Determine the (X, Y) coordinate at the center of the cell enclosing the given text.  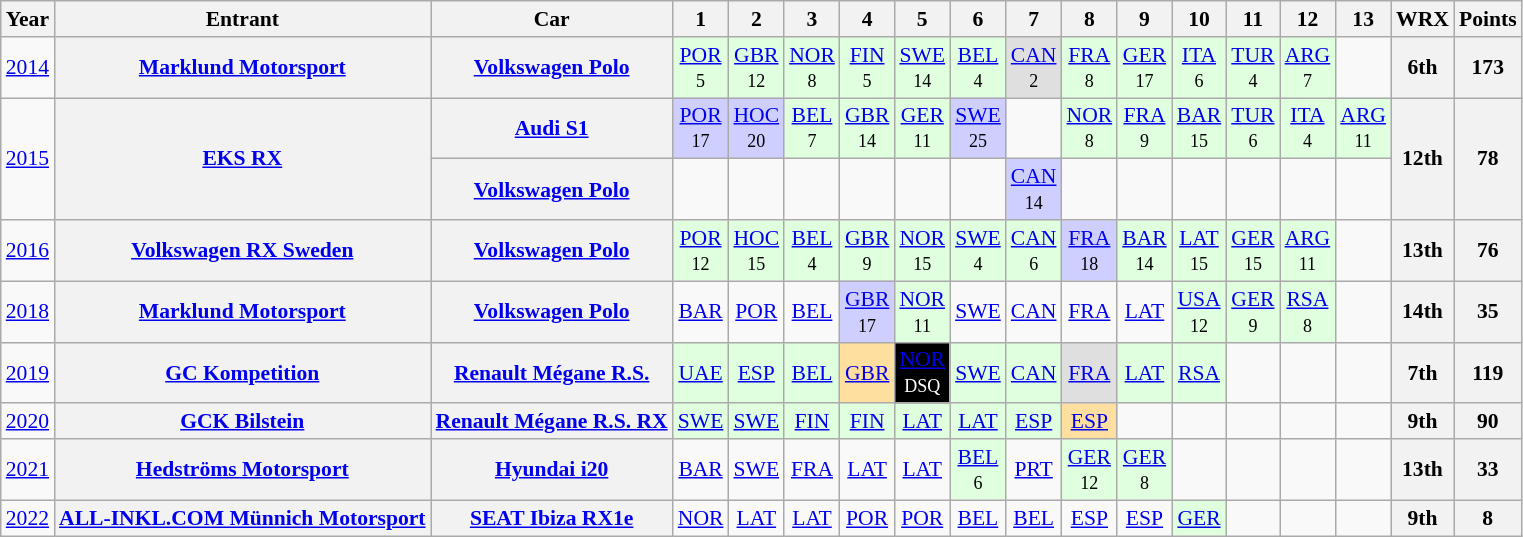
2 (756, 19)
78 (1488, 159)
SWE14 (922, 68)
GER (1200, 518)
NOR15 (922, 250)
2018 (28, 312)
2019 (28, 372)
Hedströms Motorsport (242, 470)
GER12 (1090, 470)
6th (1422, 68)
UAE (701, 372)
2016 (28, 250)
ALL-INKL.COM Münnich Motorsport (242, 518)
HOC20 (756, 128)
GBR (868, 372)
Year (28, 19)
NORDSQ (922, 372)
TUR4 (1252, 68)
POR17 (701, 128)
SWE4 (978, 250)
CAN2 (1034, 68)
GC Kompetition (242, 372)
BEL7 (812, 128)
Points (1488, 19)
GER17 (1144, 68)
EKS RX (242, 159)
FRA18 (1090, 250)
WRX (1422, 19)
2015 (28, 159)
PRT (1034, 470)
2021 (28, 470)
NOR11 (922, 312)
FRA8 (1090, 68)
USA12 (1200, 312)
GBR17 (868, 312)
GBR9 (868, 250)
12th (1422, 159)
6 (978, 19)
TUR6 (1252, 128)
RSA8 (1308, 312)
35 (1488, 312)
FIN5 (868, 68)
Car (552, 19)
Hyundai i20 (552, 470)
BEL6 (978, 470)
SEAT Ibiza RX1e (552, 518)
HOC15 (756, 250)
POR5 (701, 68)
33 (1488, 470)
5 (922, 19)
CAN6 (1034, 250)
1 (701, 19)
Audi S1 (552, 128)
2020 (28, 422)
Renault Mégane R.S. (552, 372)
GBR14 (868, 128)
Renault Mégane R.S. RX (552, 422)
2014 (28, 68)
76 (1488, 250)
4 (868, 19)
14th (1422, 312)
90 (1488, 422)
10 (1200, 19)
BAR14 (1144, 250)
ITA6 (1200, 68)
Entrant (242, 19)
GER11 (922, 128)
BAR15 (1200, 128)
13 (1363, 19)
GBR12 (756, 68)
CAN14 (1034, 190)
11 (1252, 19)
RSA (1200, 372)
NOR (701, 518)
POR12 (701, 250)
Volkswagen RX Sweden (242, 250)
GER15 (1252, 250)
7 (1034, 19)
173 (1488, 68)
119 (1488, 372)
ITA4 (1308, 128)
ARG7 (1308, 68)
FRA9 (1144, 128)
9 (1144, 19)
3 (812, 19)
LAT15 (1200, 250)
12 (1308, 19)
GCK Bilstein (242, 422)
2022 (28, 518)
7th (1422, 372)
SWE25 (978, 128)
GER8 (1144, 470)
GER9 (1252, 312)
